Identify which cell holds the provided text, then report its (X, Y) central coordinate. 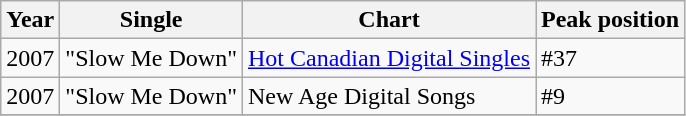
#37 (610, 58)
#9 (610, 96)
Single (152, 20)
New Age Digital Songs (388, 96)
Year (30, 20)
Chart (388, 20)
Peak position (610, 20)
Hot Canadian Digital Singles (388, 58)
